Find where the given text appears and provide that cell's center as (x, y) coordinate. 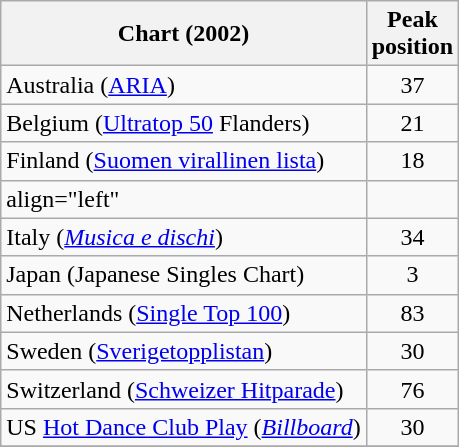
Australia (ARIA) (184, 85)
3 (412, 275)
21 (412, 123)
18 (412, 161)
Chart (2002) (184, 34)
76 (412, 389)
Italy (Musica e dischi) (184, 237)
83 (412, 313)
Japan (Japanese Singles Chart) (184, 275)
34 (412, 237)
Switzerland (Schweizer Hitparade) (184, 389)
37 (412, 85)
Belgium (Ultratop 50 Flanders) (184, 123)
Peakposition (412, 34)
Finland (Suomen virallinen lista) (184, 161)
align="left" (184, 199)
Netherlands (Single Top 100) (184, 313)
Sweden (Sverigetopplistan) (184, 351)
US Hot Dance Club Play (Billboard) (184, 427)
